Pinpoint the cell where the given text exists, returning its (X, Y) midpoint coordinate. 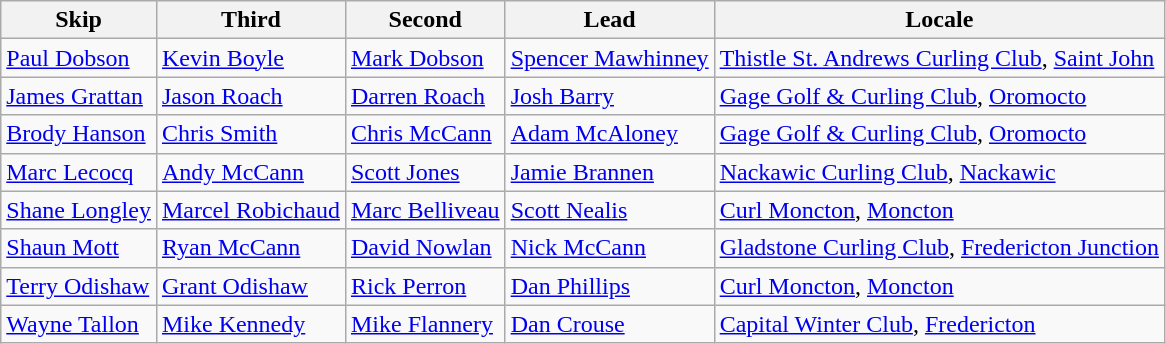
Third (250, 20)
Darren Roach (425, 96)
Scott Nealis (610, 210)
Shaun Mott (79, 248)
Thistle St. Andrews Curling Club, Saint John (939, 58)
Gladstone Curling Club, Fredericton Junction (939, 248)
Scott Jones (425, 172)
Jason Roach (250, 96)
Ryan McCann (250, 248)
Nick McCann (610, 248)
Brody Hanson (79, 134)
Dan Crouse (610, 324)
Andy McCann (250, 172)
Wayne Tallon (79, 324)
Capital Winter Club, Fredericton (939, 324)
Lead (610, 20)
Rick Perron (425, 286)
Marc Lecocq (79, 172)
Marcel Robichaud (250, 210)
David Nowlan (425, 248)
Skip (79, 20)
Second (425, 20)
James Grattan (79, 96)
Chris McCann (425, 134)
Nackawic Curling Club, Nackawic (939, 172)
Mark Dobson (425, 58)
Terry Odishaw (79, 286)
Marc Belliveau (425, 210)
Chris Smith (250, 134)
Adam McAloney (610, 134)
Spencer Mawhinney (610, 58)
Dan Phillips (610, 286)
Shane Longley (79, 210)
Paul Dobson (79, 58)
Josh Barry (610, 96)
Mike Flannery (425, 324)
Locale (939, 20)
Kevin Boyle (250, 58)
Mike Kennedy (250, 324)
Grant Odishaw (250, 286)
Jamie Brannen (610, 172)
